Pinpoint the cell where the given text exists, returning its [x, y] midpoint coordinate. 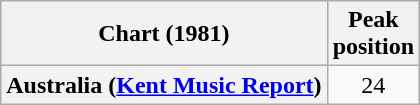
24 [373, 85]
Australia (Kent Music Report) [164, 85]
Chart (1981) [164, 34]
Peakposition [373, 34]
